Detect which cell encompasses the target text, then output its (x, y) center coordinate. 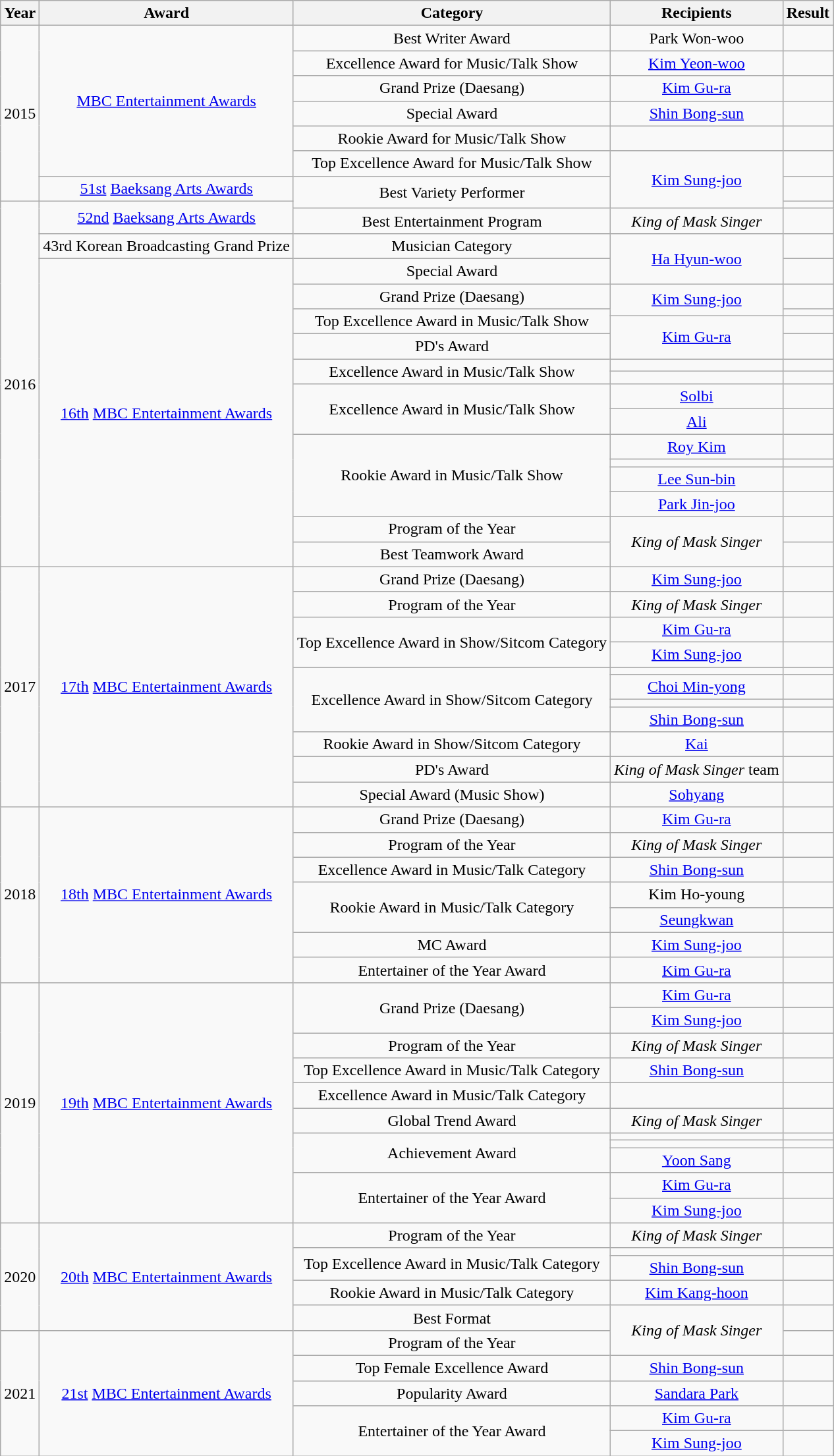
2016 (20, 383)
Rookie Award for Music/Talk Show (452, 138)
Top Excellence Award for Music/Talk Show (452, 163)
Top Excellence Award in Show/Sitcom Category (452, 642)
Best Writer Award (452, 38)
20th MBC Entertainment Awards (167, 1277)
Recipients (697, 13)
Award (167, 13)
Category (452, 13)
Kim Kang-hoon (697, 1293)
Seungkwan (697, 920)
Kim Yeon-woo (697, 63)
Roy Kim (697, 447)
Rookie Award in Show/Sitcom Category (452, 744)
Best Variety Performer (452, 192)
2018 (20, 895)
MC Award (452, 945)
Top Excellence Award in Music/Talk Show (452, 322)
Best Teamwork Award (452, 554)
Achievement Award (452, 1153)
2017 (20, 686)
Global Trend Award (452, 1121)
Top Female Excellence Award (452, 1368)
Excellence Award for Music/Talk Show (452, 63)
16th MBC Entertainment Awards (167, 412)
21st MBC Entertainment Awards (167, 1393)
Park Won-woo (697, 38)
King of Mask Singer team (697, 770)
Excellence Award in Show/Sitcom Category (452, 699)
Solbi (697, 397)
Sohyang (697, 795)
Choi Min-yong (697, 687)
2021 (20, 1393)
19th MBC Entertainment Awards (167, 1103)
Special Award (Music Show) (452, 795)
Kai (697, 744)
Best Entertainment Program (452, 221)
17th MBC Entertainment Awards (167, 686)
43rd Korean Broadcasting Grand Prize (167, 246)
2015 (20, 113)
Lee Sun-bin (697, 479)
52nd Baeksang Arts Awards (167, 217)
51st Baeksang Arts Awards (167, 188)
Ali (697, 422)
Yoon Sang (697, 1160)
Park Jin-joo (697, 504)
2019 (20, 1103)
Sandara Park (697, 1393)
18th MBC Entertainment Awards (167, 895)
Best Format (452, 1318)
Musician Category (452, 246)
Rookie Award in Music/Talk Show (452, 476)
Ha Hyun-woo (697, 258)
Popularity Award (452, 1393)
MBC Entertainment Awards (167, 101)
Kim Ho-young (697, 895)
Result (808, 13)
2020 (20, 1277)
Year (20, 13)
